Extract the [x, y] coordinate from the center of the cell holding the provided text.  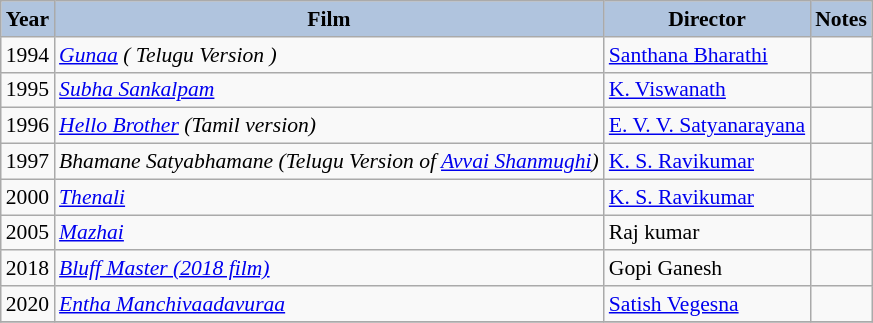
2020 [28, 304]
Film [329, 19]
Entha Manchivaadavuraa [329, 304]
2018 [28, 269]
E. V. V. Satyanarayana [707, 126]
Hello Brother (Tamil version) [329, 126]
Director [707, 19]
2005 [28, 233]
1997 [28, 162]
1996 [28, 126]
Year [28, 19]
Santhana Bharathi [707, 55]
Raj kumar [707, 233]
Subha Sankalpam [329, 90]
1994 [28, 55]
Gunaa ( Telugu Version ) [329, 55]
Mazhai [329, 233]
Gopi Ganesh [707, 269]
Notes [841, 19]
Bluff Master (2018 film) [329, 269]
Bhamane Satyabhamane (Telugu Version of Avvai Shanmughi) [329, 162]
2000 [28, 197]
1995 [28, 90]
K. Viswanath [707, 90]
Thenali [329, 197]
Satish Vegesna [707, 304]
